Return (X, Y) of the center of cell containing provided text 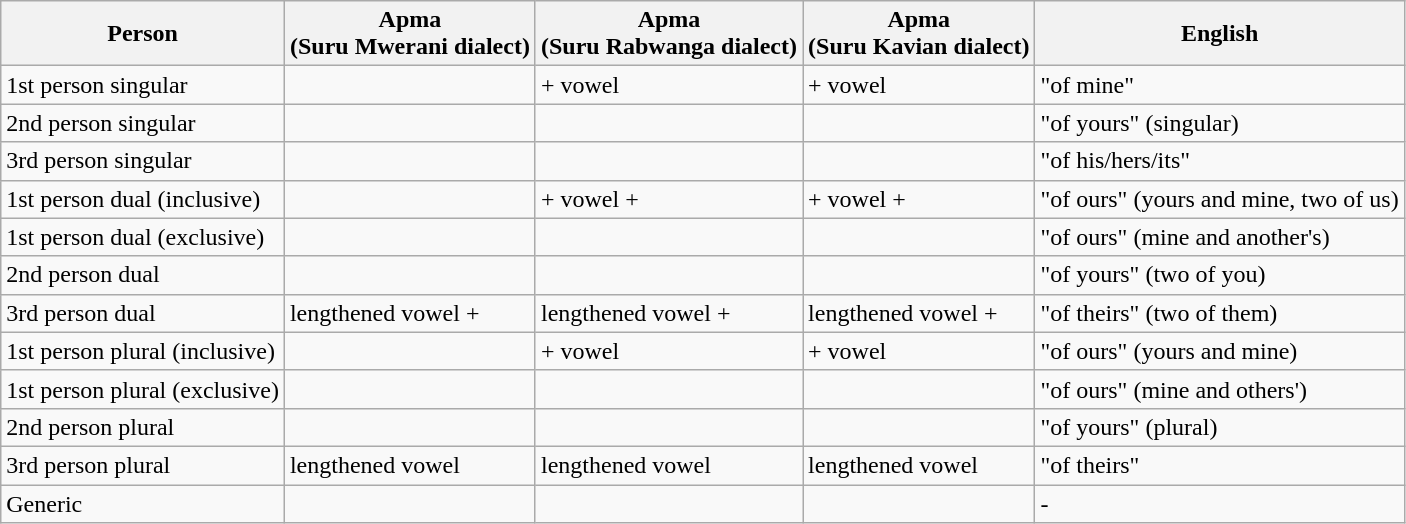
"of yours" (plural) (1220, 427)
- (1220, 503)
"of his/hers/its" (1220, 161)
2nd person plural (143, 427)
1st person singular (143, 85)
"of yours" (two of you) (1220, 275)
Apma(Suru Kavian dialect) (919, 34)
English (1220, 34)
3rd person dual (143, 313)
1st person dual (exclusive) (143, 237)
2nd person dual (143, 275)
1st person dual (inclusive) (143, 199)
3rd person singular (143, 161)
"of ours" (yours and mine) (1220, 351)
"of ours" (mine and others') (1220, 389)
2nd person singular (143, 123)
"of mine" (1220, 85)
"of theirs" (1220, 465)
1st person plural (inclusive) (143, 351)
1st person plural (exclusive) (143, 389)
Apma(Suru Mwerani dialect) (410, 34)
"of ours" (yours and mine, two of us) (1220, 199)
Generic (143, 503)
"of yours" (singular) (1220, 123)
"of ours" (mine and another's) (1220, 237)
Apma(Suru Rabwanga dialect) (668, 34)
3rd person plural (143, 465)
Person (143, 34)
"of theirs" (two of them) (1220, 313)
